Return [X, Y] of the center of cell containing provided text 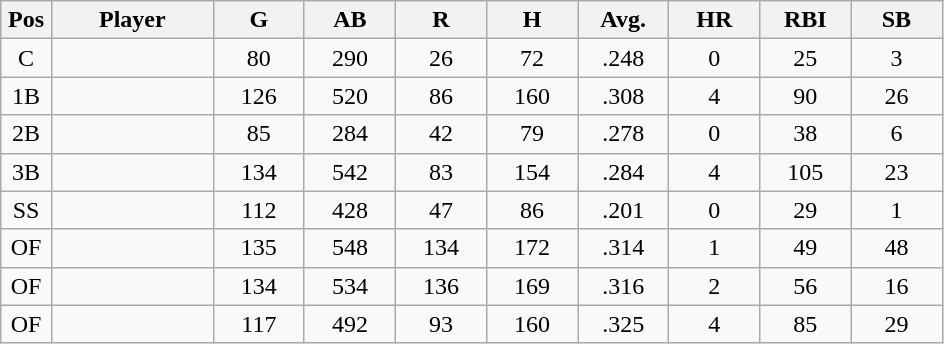
93 [440, 324]
.284 [624, 172]
.325 [624, 324]
HR [714, 20]
154 [532, 172]
C [26, 58]
49 [806, 248]
H [532, 20]
56 [806, 286]
534 [350, 286]
AB [350, 20]
126 [258, 96]
548 [350, 248]
290 [350, 58]
542 [350, 172]
105 [806, 172]
2B [26, 134]
72 [532, 58]
23 [896, 172]
42 [440, 134]
1B [26, 96]
284 [350, 134]
25 [806, 58]
2 [714, 286]
.308 [624, 96]
R [440, 20]
79 [532, 134]
6 [896, 134]
.201 [624, 210]
.278 [624, 134]
.248 [624, 58]
SS [26, 210]
520 [350, 96]
492 [350, 324]
SB [896, 20]
47 [440, 210]
48 [896, 248]
136 [440, 286]
169 [532, 286]
3B [26, 172]
112 [258, 210]
38 [806, 134]
RBI [806, 20]
83 [440, 172]
3 [896, 58]
.316 [624, 286]
117 [258, 324]
90 [806, 96]
428 [350, 210]
Pos [26, 20]
16 [896, 286]
Avg. [624, 20]
G [258, 20]
172 [532, 248]
Player [132, 20]
.314 [624, 248]
80 [258, 58]
135 [258, 248]
